Capture the cell that displays the provided text and extract its [X, Y] central coordinate. 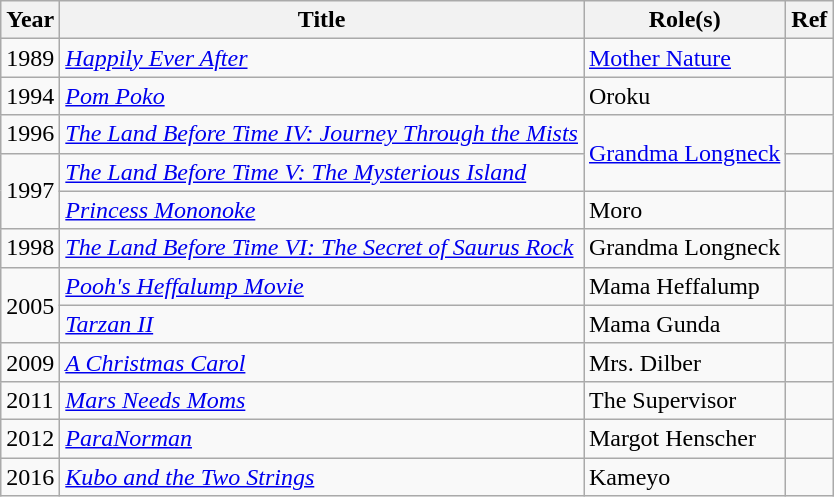
Kubo and the Two Strings [322, 477]
2016 [30, 477]
A Christmas Carol [322, 362]
The Land Before Time V: The Mysterious Island [322, 172]
Title [322, 20]
2011 [30, 400]
Mama Heffalump [685, 286]
1989 [30, 58]
Mrs. Dilber [685, 362]
Year [30, 20]
Happily Ever After [322, 58]
Margot Henscher [685, 438]
2005 [30, 305]
1997 [30, 191]
2009 [30, 362]
Pooh's Heffalump Movie [322, 286]
1996 [30, 134]
Moro [685, 210]
Mother Nature [685, 58]
1998 [30, 248]
1994 [30, 96]
The Land Before Time VI: The Secret of Saurus Rock [322, 248]
ParaNorman [322, 438]
Pom Poko [322, 96]
Mars Needs Moms [322, 400]
Oroku [685, 96]
2012 [30, 438]
Tarzan II [322, 324]
Role(s) [685, 20]
The Supervisor [685, 400]
Mama Gunda [685, 324]
Ref [810, 20]
Princess Mononoke [322, 210]
Kameyo [685, 477]
The Land Before Time IV: Journey Through the Mists [322, 134]
